Identify which cell holds the provided text, then report its [X, Y] central coordinate. 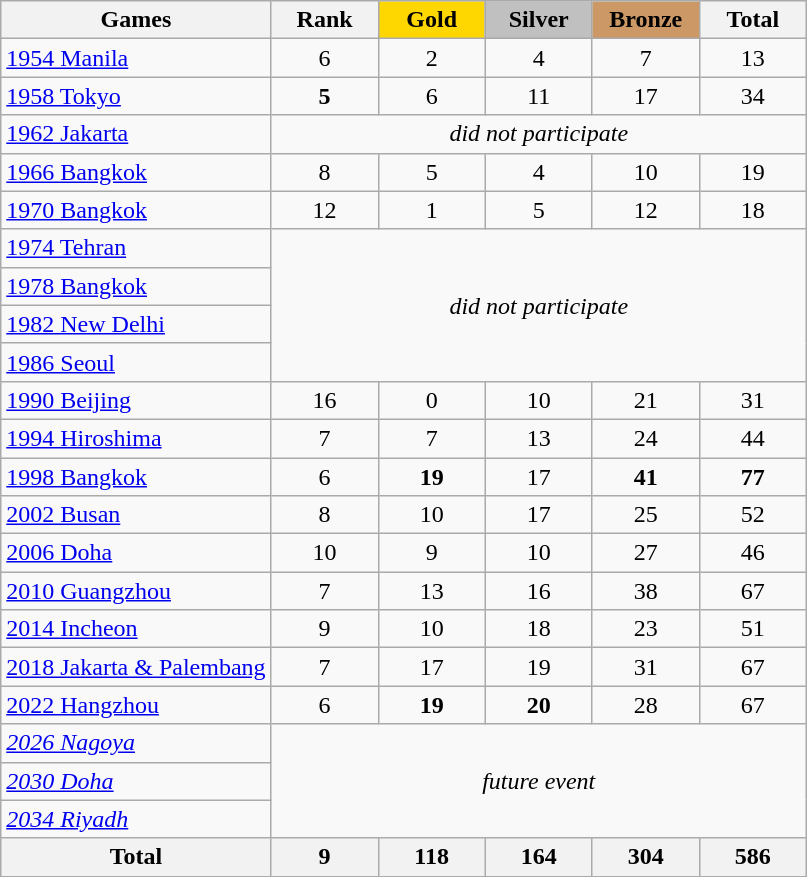
1974 Tehran [136, 248]
1962 Jakarta [136, 134]
24 [646, 438]
586 [752, 857]
1958 Tokyo [136, 96]
25 [646, 515]
118 [432, 857]
38 [646, 591]
51 [752, 629]
0 [432, 400]
1982 New Delhi [136, 324]
44 [752, 438]
2022 Hangzhou [136, 705]
46 [752, 553]
2 [432, 58]
1 [432, 210]
77 [752, 477]
2026 Nagoya [136, 743]
20 [538, 705]
1978 Bangkok [136, 286]
164 [538, 857]
2002 Busan [136, 515]
Gold [432, 20]
2018 Jakarta & Palembang [136, 667]
21 [646, 400]
28 [646, 705]
future event [538, 781]
Games [136, 20]
11 [538, 96]
1970 Bangkok [136, 210]
27 [646, 553]
1990 Beijing [136, 400]
41 [646, 477]
2006 Doha [136, 553]
1998 Bangkok [136, 477]
2014 Incheon [136, 629]
1994 Hiroshima [136, 438]
Silver [538, 20]
1966 Bangkok [136, 172]
23 [646, 629]
1986 Seoul [136, 362]
2010 Guangzhou [136, 591]
Rank [324, 20]
Bronze [646, 20]
1954 Manila [136, 58]
2030 Doha [136, 781]
2034 Riyadh [136, 819]
34 [752, 96]
52 [752, 515]
304 [646, 857]
